Output the [X, Y] coordinate of the center of the cell containing the given text.  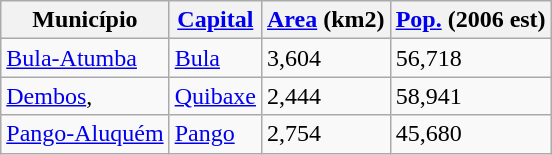
Capital [215, 20]
Pango-Aluquém [85, 134]
Pango [215, 134]
3,604 [326, 58]
Dembos, [85, 96]
Bula-Atumba [85, 58]
Bula [215, 58]
Quibaxe [215, 96]
Município [85, 20]
56,718 [470, 58]
Area (km2) [326, 20]
58,941 [470, 96]
45,680 [470, 134]
2,754 [326, 134]
2,444 [326, 96]
Pop. (2006 est) [470, 20]
